Detect which cell encompasses the target text, then output its [X, Y] center coordinate. 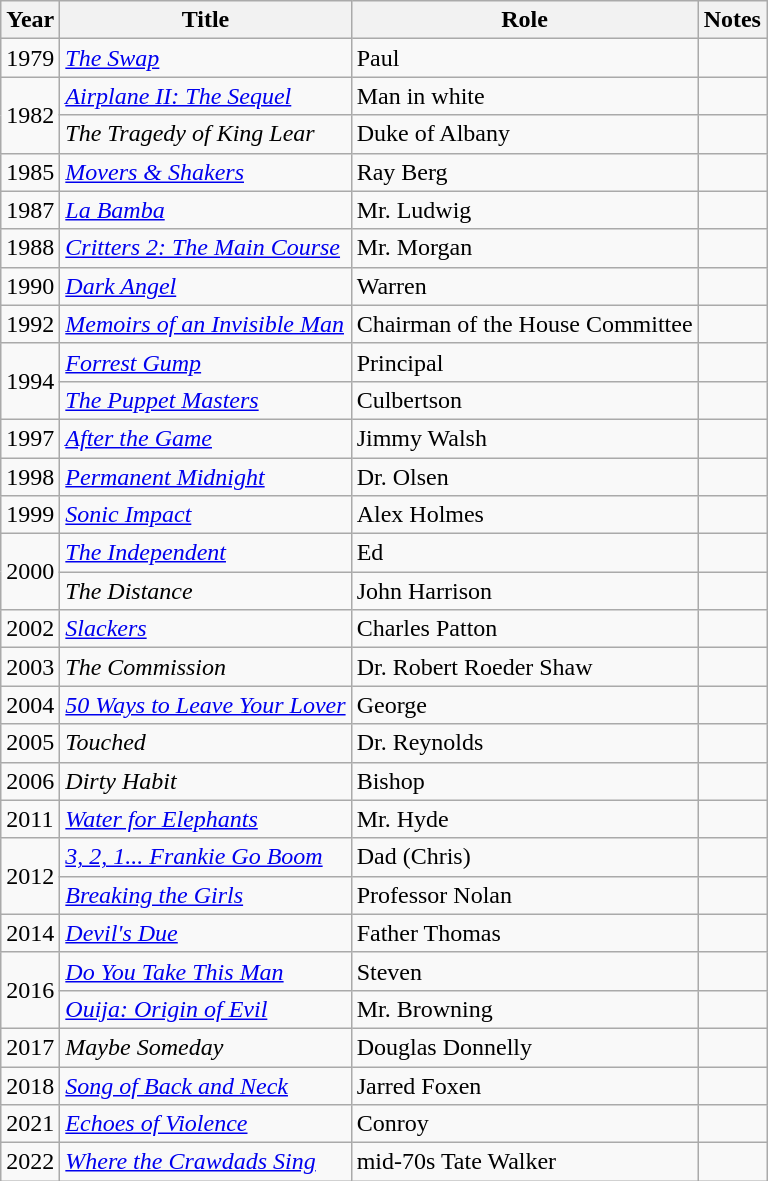
Alex Holmes [524, 515]
Song of Back and Neck [206, 1085]
Dr. Reynolds [524, 743]
John Harrison [524, 591]
Bishop [524, 781]
Mr. Hyde [524, 819]
Year [30, 20]
Memoirs of an Invisible Man [206, 324]
Permanent Midnight [206, 477]
Touched [206, 743]
Man in white [524, 96]
2000 [30, 572]
Chairman of the House Committee [524, 324]
1987 [30, 210]
Ed [524, 553]
Echoes of Violence [206, 1124]
The Tragedy of King Lear [206, 134]
Slackers [206, 629]
Dr. Robert Roeder Shaw [524, 667]
Father Thomas [524, 933]
1982 [30, 115]
1998 [30, 477]
2018 [30, 1085]
After the Game [206, 438]
Principal [524, 362]
Professor Nolan [524, 895]
George [524, 705]
1994 [30, 381]
1999 [30, 515]
Culbertson [524, 400]
Mr. Ludwig [524, 210]
The Distance [206, 591]
2011 [30, 819]
1997 [30, 438]
Notes [732, 20]
Steven [524, 971]
Dad (Chris) [524, 857]
La Bamba [206, 210]
Dirty Habit [206, 781]
1985 [30, 172]
2017 [30, 1047]
Ouija: Origin of Evil [206, 1009]
The Swap [206, 58]
1992 [30, 324]
Conroy [524, 1124]
Devil's Due [206, 933]
Ray Berg [524, 172]
2003 [30, 667]
Breaking the Girls [206, 895]
Sonic Impact [206, 515]
2002 [30, 629]
2014 [30, 933]
Do You Take This Man [206, 971]
mid-70s Tate Walker [524, 1162]
2012 [30, 876]
2016 [30, 990]
Duke of Albany [524, 134]
2005 [30, 743]
Dark Angel [206, 286]
2021 [30, 1124]
2006 [30, 781]
Water for Elephants [206, 819]
1988 [30, 248]
Dr. Olsen [524, 477]
Paul [524, 58]
The Independent [206, 553]
Maybe Someday [206, 1047]
1979 [30, 58]
The Puppet Masters [206, 400]
Airplane II: The Sequel [206, 96]
Mr. Morgan [524, 248]
The Commission [206, 667]
Jimmy Walsh [524, 438]
Mr. Browning [524, 1009]
Where the Crawdads Sing [206, 1162]
50 Ways to Leave Your Lover [206, 705]
1990 [30, 286]
2004 [30, 705]
Warren [524, 286]
Critters 2: The Main Course [206, 248]
Jarred Foxen [524, 1085]
3, 2, 1... Frankie Go Boom [206, 857]
Movers & Shakers [206, 172]
Charles Patton [524, 629]
Role [524, 20]
2022 [30, 1162]
Title [206, 20]
Forrest Gump [206, 362]
Douglas Donnelly [524, 1047]
